Output the (X, Y) coordinate of the center of the cell containing the given text.  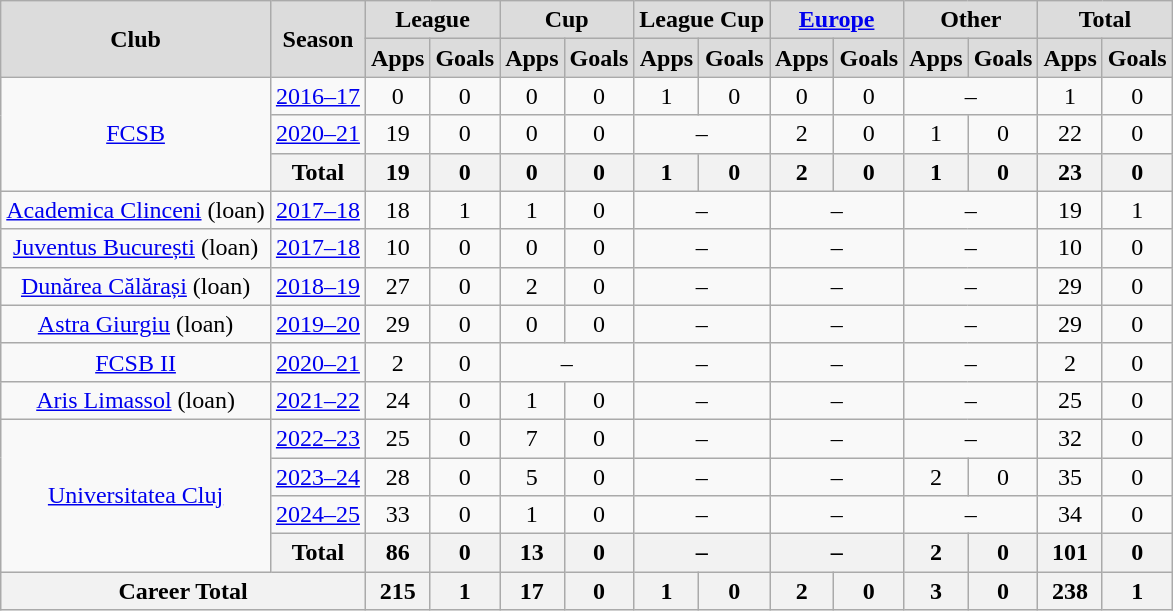
238 (1070, 591)
Astra Giurgiu (loan) (136, 324)
28 (397, 477)
86 (397, 553)
League Cup (702, 20)
2018–19 (318, 286)
Aris Limassol (loan) (136, 400)
Academica Clinceni (loan) (136, 210)
215 (397, 591)
17 (532, 591)
5 (532, 477)
2022–23 (318, 438)
34 (1070, 515)
Other (971, 20)
Season (318, 39)
Cup (567, 20)
35 (1070, 477)
League (432, 20)
18 (397, 210)
2021–22 (318, 400)
13 (532, 553)
101 (1070, 553)
2024–25 (318, 515)
32 (1070, 438)
7 (532, 438)
3 (936, 591)
23 (1070, 172)
2023–24 (318, 477)
Universitatea Cluj (136, 495)
27 (397, 286)
Juventus București (loan) (136, 248)
33 (397, 515)
24 (397, 400)
Dunărea Călărași (loan) (136, 286)
2019–20 (318, 324)
22 (1070, 134)
FCSB (136, 134)
Career Total (184, 591)
Europe (837, 20)
2016–17 (318, 96)
FCSB II (136, 362)
Club (136, 39)
